From the cell containing the given text, extract its center point as [x, y] coordinate. 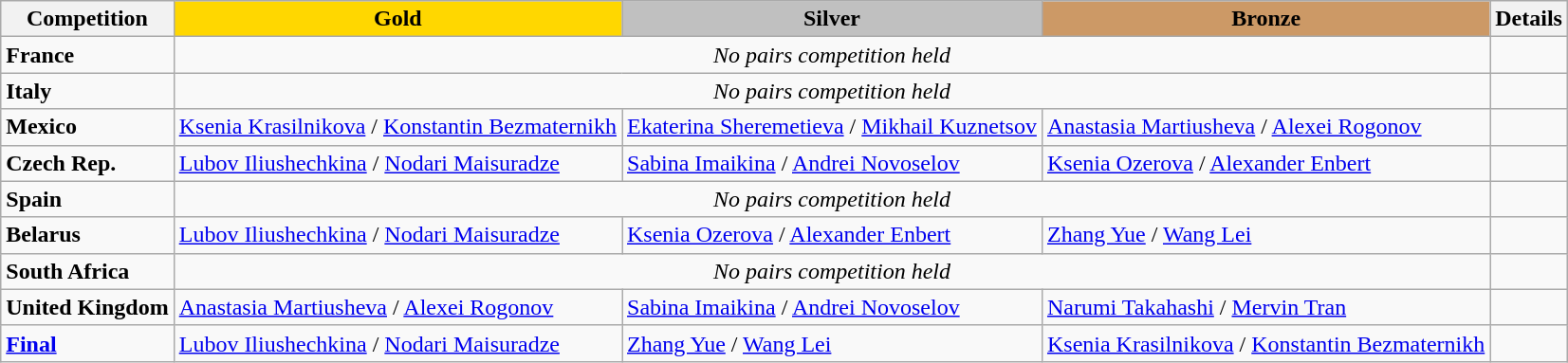
Silver [833, 19]
France [87, 55]
Czech Rep. [87, 163]
Narumi Takahashi / Mervin Tran [1265, 307]
Mexico [87, 127]
United Kingdom [87, 307]
Gold [397, 19]
Competition [87, 19]
Details [1529, 19]
Italy [87, 91]
Belarus [87, 235]
Ekaterina Sheremetieva / Mikhail Kuznetsov [833, 127]
Bronze [1265, 19]
South Africa [87, 271]
Final [87, 343]
Spain [87, 199]
